Determine the (X, Y) coordinate at the center of the cell enclosing the given text.  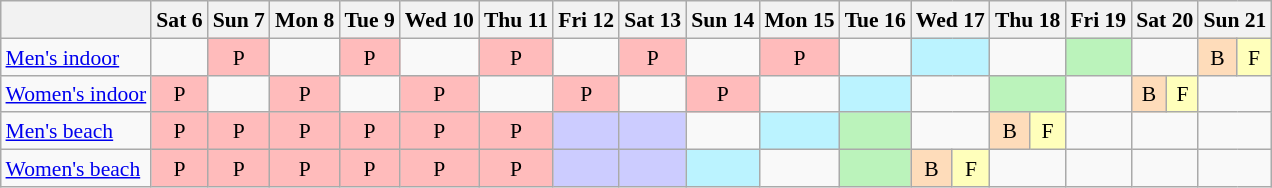
Men's beach (76, 130)
Mon 8 (304, 20)
Sun 21 (1234, 20)
Sat 6 (179, 20)
Women's beach (76, 168)
Wed 10 (440, 20)
Sat 13 (652, 20)
Sun 7 (239, 20)
Thu 18 (1028, 20)
Mon 15 (799, 20)
Sat 20 (1164, 20)
Tue 9 (369, 20)
Sun 14 (722, 20)
Fri 12 (586, 20)
Fri 19 (1098, 20)
Wed 17 (950, 20)
Thu 11 (516, 20)
Women's indoor (76, 94)
Tue 16 (876, 20)
Men's indoor (76, 56)
